Return the (X, Y) coordinate for the center point of the cell that contains the specified text.  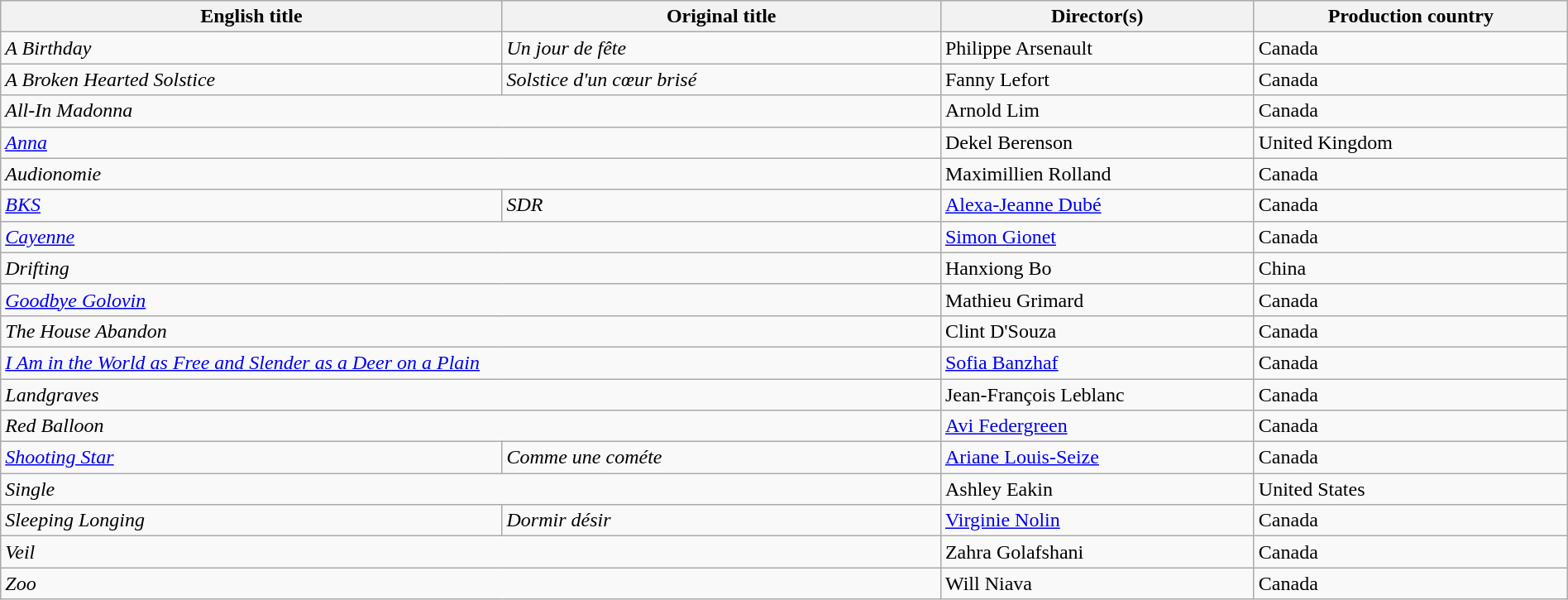
Audionomie (471, 174)
I Am in the World as Free and Slender as a Deer on a Plain (471, 362)
Red Balloon (471, 426)
Veil (471, 552)
Hanxiong Bo (1097, 268)
Virginie Nolin (1097, 521)
Sleeping Longing (251, 521)
United Kingdom (1411, 142)
All-In Madonna (471, 111)
Dekel Berenson (1097, 142)
Zahra Golafshani (1097, 552)
The House Abandon (471, 331)
Cayenne (471, 237)
A Broken Hearted Solstice (251, 79)
China (1411, 268)
Mathieu Grimard (1097, 300)
Avi Federgreen (1097, 426)
Goodbye Golovin (471, 300)
Anna (471, 142)
Dormir désir (721, 521)
Director(s) (1097, 17)
Ashley Eakin (1097, 489)
English title (251, 17)
Jean-François Leblanc (1097, 395)
Philippe Arsenault (1097, 48)
Shooting Star (251, 458)
Arnold Lim (1097, 111)
Clint D'Souza (1097, 331)
A Birthday (251, 48)
Zoo (471, 583)
Alexa-Jeanne Dubé (1097, 205)
Maximillien Rolland (1097, 174)
Will Niava (1097, 583)
Solstice d'un cœur brisé (721, 79)
United States (1411, 489)
Un jour de fête (721, 48)
Drifting (471, 268)
Simon Gionet (1097, 237)
Ariane Louis-Seize (1097, 458)
Original title (721, 17)
Landgraves (471, 395)
Comme une cométe (721, 458)
BKS (251, 205)
Fanny Lefort (1097, 79)
SDR (721, 205)
Sofia Banzhaf (1097, 362)
Production country (1411, 17)
Single (471, 489)
